Identify which cell holds the provided text, then report its (x, y) central coordinate. 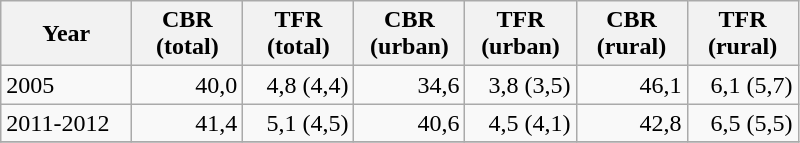
6,1 (5,7) (742, 85)
TFR (total) (298, 34)
TFR (urban) (520, 34)
CBR (total) (188, 34)
5,1 (4,5) (298, 123)
46,1 (632, 85)
CBR (rural) (632, 34)
6,5 (5,5) (742, 123)
4,8 (4,4) (298, 85)
TFR (rural) (742, 34)
4,5 (4,1) (520, 123)
2005 (66, 85)
34,6 (410, 85)
CBR (urban) (410, 34)
3,8 (3,5) (520, 85)
Year (66, 34)
41,4 (188, 123)
40,0 (188, 85)
2011-2012 (66, 123)
40,6 (410, 123)
42,8 (632, 123)
